Extract the [x, y] coordinate from the center of the cell holding the provided text.  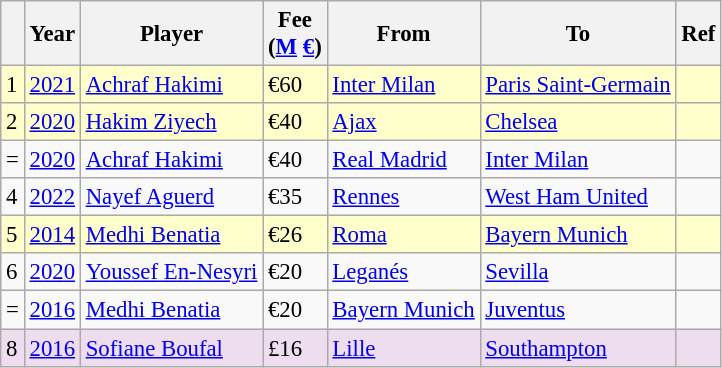
1 [12, 85]
€35 [295, 197]
Year [52, 34]
Real Madrid [404, 160]
2021 [52, 85]
2022 [52, 197]
Hakim Ziyech [171, 122]
Chelsea [578, 122]
€26 [295, 235]
Ajax [404, 122]
Juventus [578, 310]
2 [12, 122]
Fee(M €) [295, 34]
6 [12, 273]
Lille [404, 348]
Roma [404, 235]
Sofiane Boufal [171, 348]
West Ham United [578, 197]
€60 [295, 85]
Sevilla [578, 273]
2014 [52, 235]
5 [12, 235]
Paris Saint-Germain [578, 85]
Ref [698, 34]
Youssef En-Nesyri [171, 273]
From [404, 34]
To [578, 34]
Player [171, 34]
£16 [295, 348]
4 [12, 197]
Leganés [404, 273]
Nayef Aguerd [171, 197]
Southampton [578, 348]
8 [12, 348]
Rennes [404, 197]
